Scan for the cell matching the given text and deliver its (X, Y) coordinate at center. 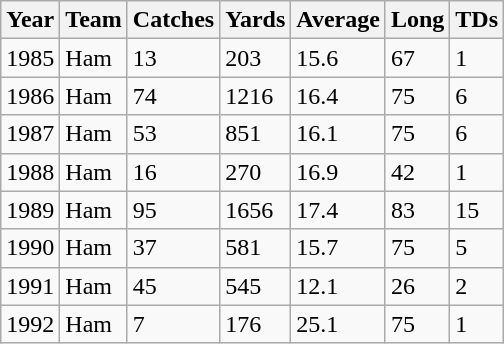
176 (256, 324)
7 (173, 324)
15 (477, 210)
1990 (30, 248)
545 (256, 286)
1987 (30, 134)
2 (477, 286)
25.1 (338, 324)
15.6 (338, 58)
Average (338, 20)
1991 (30, 286)
Long (417, 20)
1986 (30, 96)
270 (256, 172)
74 (173, 96)
45 (173, 286)
53 (173, 134)
203 (256, 58)
67 (417, 58)
5 (477, 248)
TDs (477, 20)
83 (417, 210)
1989 (30, 210)
16 (173, 172)
1985 (30, 58)
16.1 (338, 134)
95 (173, 210)
15.7 (338, 248)
Team (94, 20)
1656 (256, 210)
Yards (256, 20)
851 (256, 134)
1216 (256, 96)
13 (173, 58)
Catches (173, 20)
12.1 (338, 286)
581 (256, 248)
Year (30, 20)
37 (173, 248)
42 (417, 172)
16.9 (338, 172)
17.4 (338, 210)
1988 (30, 172)
26 (417, 286)
16.4 (338, 96)
1992 (30, 324)
